Detect which cell encompasses the target text, then output its [x, y] center coordinate. 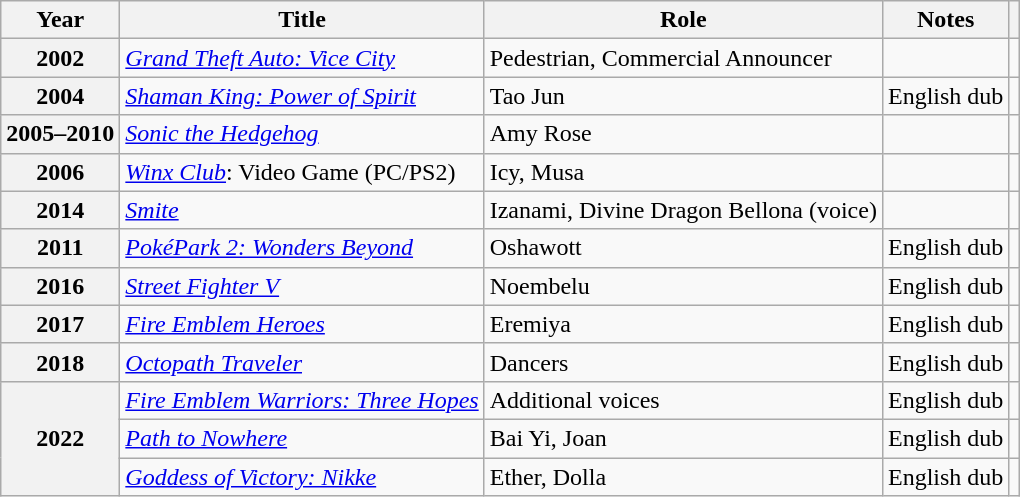
Path to Nowhere [302, 438]
2018 [60, 362]
2004 [60, 96]
2014 [60, 210]
Title [302, 20]
Fire Emblem Warriors: Three Hopes [302, 400]
Winx Club: Video Game (PC/PS2) [302, 172]
2016 [60, 286]
Street Fighter V [302, 286]
Role [683, 20]
Fire Emblem Heroes [302, 324]
Goddess of Victory: Nikke [302, 477]
2017 [60, 324]
2011 [60, 248]
Smite [302, 210]
Noembelu [683, 286]
Additional voices [683, 400]
Year [60, 20]
Bai Yi, Joan [683, 438]
Izanami, Divine Dragon Bellona (voice) [683, 210]
PokéPark 2: Wonders Beyond [302, 248]
2006 [60, 172]
2002 [60, 58]
Notes [945, 20]
2005–2010 [60, 134]
Ether, Dolla [683, 477]
Amy Rose [683, 134]
Oshawott [683, 248]
Eremiya [683, 324]
Octopath Traveler [302, 362]
Tao Jun [683, 96]
Sonic the Hedgehog [302, 134]
Pedestrian, Commercial Announcer [683, 58]
Grand Theft Auto: Vice City [302, 58]
Shaman King: Power of Spirit [302, 96]
2022 [60, 438]
Dancers [683, 362]
Icy, Musa [683, 172]
